Capture the cell that displays the provided text and extract its (x, y) central coordinate. 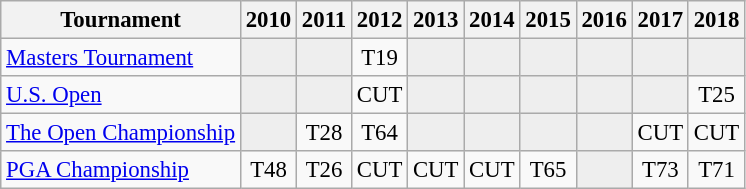
T19 (379, 58)
T28 (324, 133)
T26 (324, 170)
2012 (379, 20)
T64 (379, 133)
2016 (604, 20)
PGA Championship (121, 170)
2010 (268, 20)
T25 (716, 95)
T65 (548, 170)
T71 (716, 170)
2015 (548, 20)
Masters Tournament (121, 58)
T73 (660, 170)
The Open Championship (121, 133)
Tournament (121, 20)
T48 (268, 170)
2018 (716, 20)
U.S. Open (121, 95)
2011 (324, 20)
2017 (660, 20)
2014 (492, 20)
2013 (436, 20)
